For the text-containing cell, return its midpoint in (x, y) coordinate format. 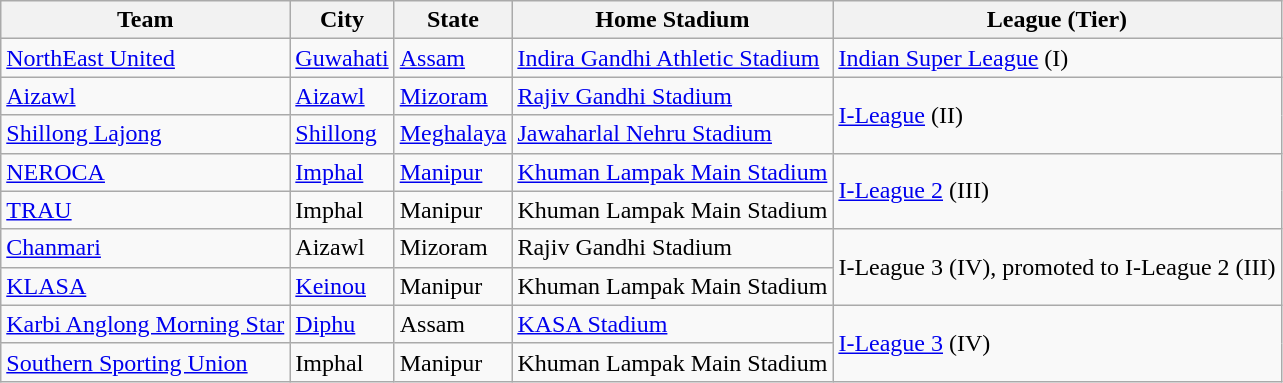
Jawaharlal Nehru Stadium (672, 134)
Home Stadium (672, 20)
State (453, 20)
Meghalaya (453, 134)
Karbi Anglong Morning Star (146, 324)
KLASA (146, 286)
TRAU (146, 210)
Southern Sporting Union (146, 362)
Indira Gandhi Athletic Stadium (672, 58)
NorthEast United (146, 58)
Guwahati (342, 58)
Chanmari (146, 248)
I-League 3 (IV) (1057, 343)
I-League 3 (IV), promoted to I-League 2 (III) (1057, 267)
KASA Stadium (672, 324)
League (Tier) (1057, 20)
I-League 2 (III) (1057, 191)
Diphu (342, 324)
Shillong (342, 134)
I-League (II) (1057, 115)
NEROCA (146, 172)
Keinou (342, 286)
Team (146, 20)
Indian Super League (I) (1057, 58)
City (342, 20)
Shillong Lajong (146, 134)
